Provide the [X, Y] coordinate of the cell's center where the given text is located.  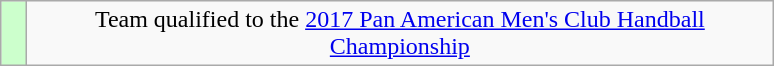
Team qualified to the 2017 Pan American Men's Club Handball Championship [400, 34]
